Find where the given text appears and provide that cell's center as (X, Y) coordinate. 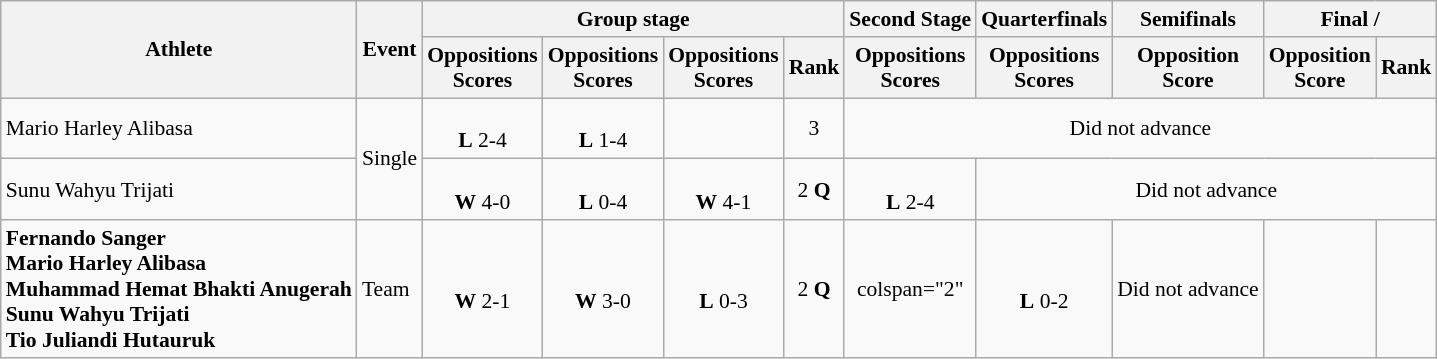
Team (390, 289)
W 3-0 (604, 289)
colspan="2" (910, 289)
W 4-0 (482, 190)
W 2-1 (482, 289)
L 0-3 (724, 289)
Mario Harley Alibasa (179, 128)
L 0-2 (1044, 289)
3 (814, 128)
Second Stage (910, 19)
Athlete (179, 50)
L 1-4 (604, 128)
Fernando SangerMario Harley AlibasaMuhammad Hemat Bhakti AnugerahSunu Wahyu TrijatiTio Juliandi Hutauruk (179, 289)
Semifinals (1188, 19)
Sunu Wahyu Trijati (179, 190)
W 4-1 (724, 190)
Single (390, 159)
L 0-4 (604, 190)
Final / (1350, 19)
Event (390, 50)
Group stage (633, 19)
Quarterfinals (1044, 19)
